Detect which cell encompasses the target text, then output its [x, y] center coordinate. 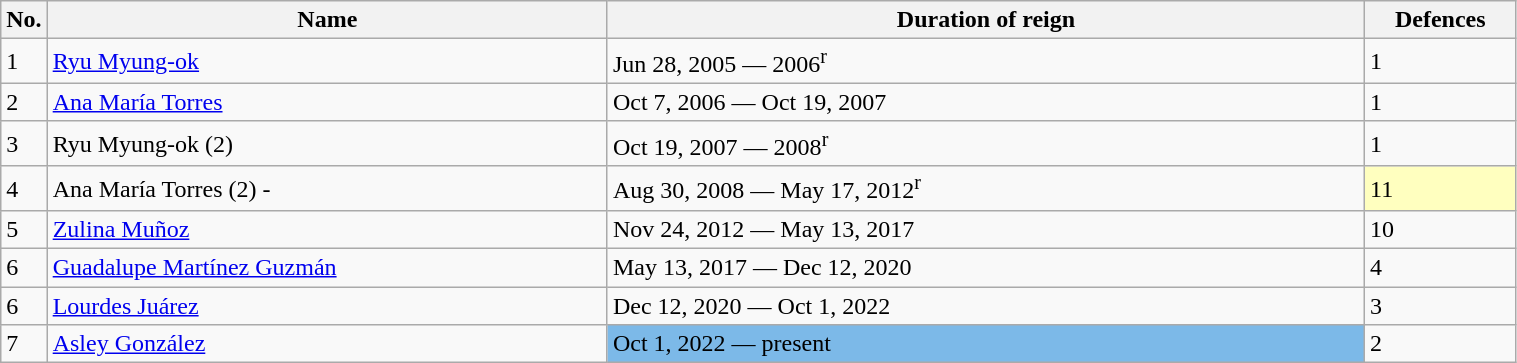
10 [1441, 230]
5 [24, 230]
Guadalupe Martínez Guzmán [327, 268]
11 [1441, 188]
Jun 28, 2005 — 2006r [986, 62]
Oct 19, 2007 — 2008r [986, 144]
Defences [1441, 20]
Asley González [327, 344]
Zulina Muñoz [327, 230]
Name [327, 20]
May 13, 2017 — Dec 12, 2020 [986, 268]
Oct 7, 2006 — Oct 19, 2007 [986, 102]
Duration of reign [986, 20]
No. [24, 20]
Ryu Myung-ok [327, 62]
Ryu Myung-ok (2) [327, 144]
Aug 30, 2008 — May 17, 2012r [986, 188]
Lourdes Juárez [327, 306]
Dec 12, 2020 — Oct 1, 2022 [986, 306]
Ana María Torres (2) - [327, 188]
7 [24, 344]
Ana María Torres [327, 102]
Oct 1, 2022 — present [986, 344]
Nov 24, 2012 — May 13, 2017 [986, 230]
